Determine the (x, y) coordinate at the center of the cell enclosing the given text.  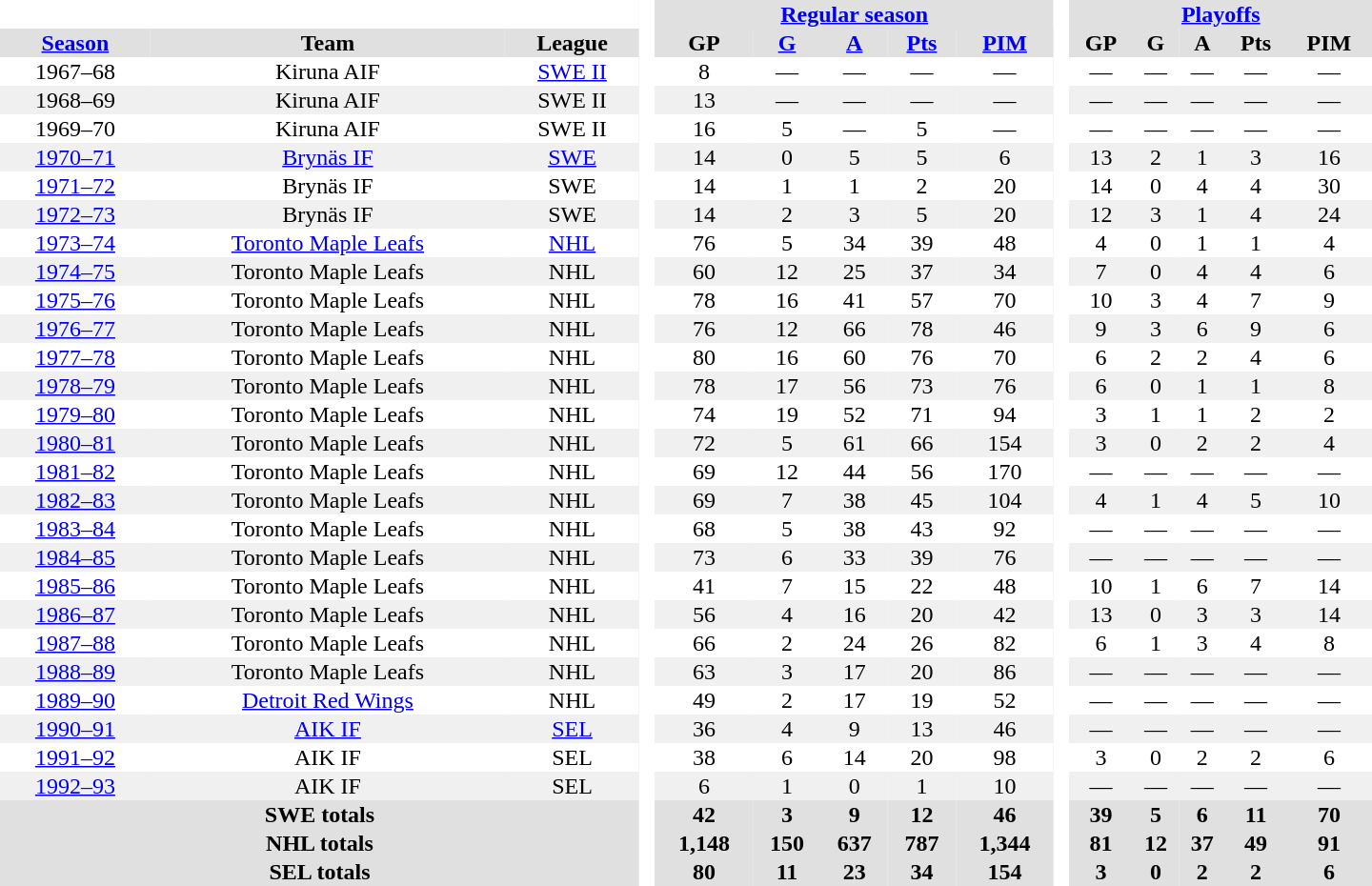
63 (703, 672)
1988–89 (75, 672)
1991–92 (75, 757)
104 (1004, 500)
15 (854, 586)
1986–87 (75, 614)
1983–84 (75, 529)
1977–78 (75, 357)
81 (1101, 843)
1975–76 (75, 300)
72 (703, 443)
91 (1329, 843)
1,344 (1004, 843)
Regular season (854, 14)
Season (75, 43)
1972–73 (75, 214)
74 (703, 414)
22 (922, 586)
36 (703, 729)
1971–72 (75, 186)
71 (922, 414)
30 (1329, 186)
1987–88 (75, 643)
92 (1004, 529)
1973–74 (75, 243)
43 (922, 529)
Detroit Red Wings (328, 700)
68 (703, 529)
1976–77 (75, 329)
61 (854, 443)
1990–91 (75, 729)
94 (1004, 414)
1,148 (703, 843)
1984–85 (75, 557)
1968–69 (75, 100)
1980–81 (75, 443)
1992–93 (75, 786)
Playoffs (1221, 14)
150 (787, 843)
1974–75 (75, 272)
57 (922, 300)
33 (854, 557)
25 (854, 272)
Team (328, 43)
86 (1004, 672)
82 (1004, 643)
26 (922, 643)
1979–80 (75, 414)
787 (922, 843)
1985–86 (75, 586)
1967–68 (75, 71)
1970–71 (75, 157)
1981–82 (75, 472)
1982–83 (75, 500)
23 (854, 872)
44 (854, 472)
170 (1004, 472)
NHL totals (320, 843)
1989–90 (75, 700)
98 (1004, 757)
1978–79 (75, 386)
45 (922, 500)
637 (854, 843)
SWE totals (320, 815)
League (572, 43)
SEL totals (320, 872)
1969–70 (75, 129)
